Determine the (X, Y) coordinate at the center of the cell enclosing the given text.  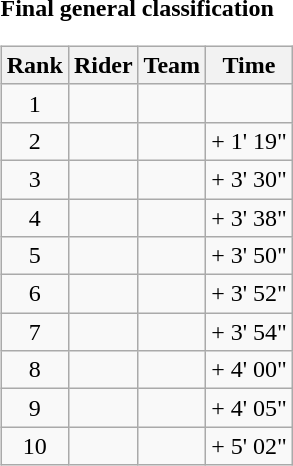
10 (34, 446)
Rank (34, 65)
Time (250, 65)
6 (34, 294)
9 (34, 408)
+ 4' 00" (250, 370)
+ 3' 52" (250, 294)
8 (34, 370)
1 (34, 103)
+ 4' 05" (250, 408)
5 (34, 256)
+ 3' 38" (250, 217)
2 (34, 141)
+ 3' 50" (250, 256)
7 (34, 332)
Rider (103, 65)
Team (172, 65)
+ 3' 54" (250, 332)
+ 3' 30" (250, 179)
4 (34, 217)
+ 5' 02" (250, 446)
3 (34, 179)
+ 1' 19" (250, 141)
